Locate the cell with the specified text and output its (X, Y) center coordinate. 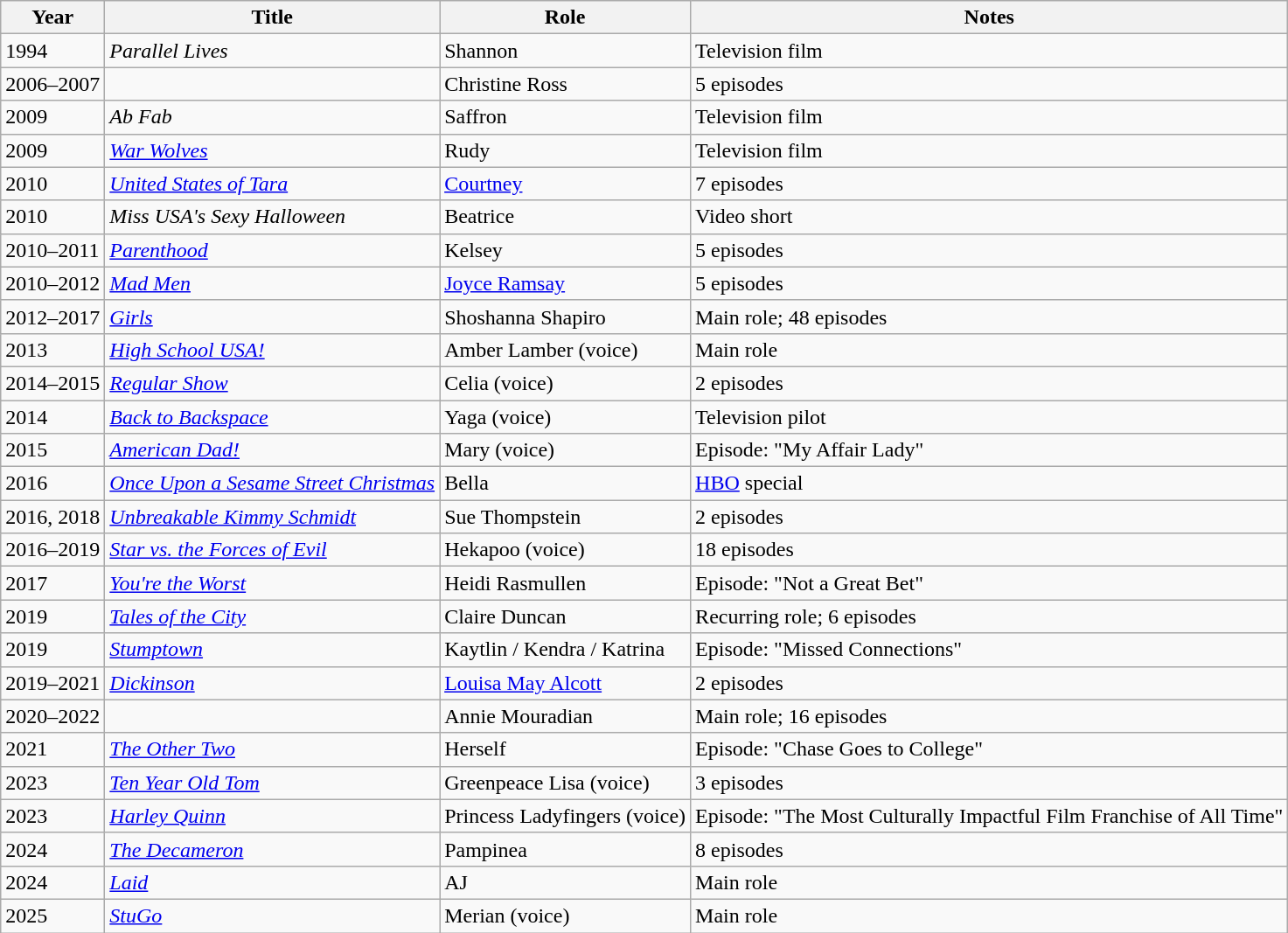
Episode: "My Affair Lady" (990, 450)
18 episodes (990, 550)
2014 (52, 417)
Beatrice (565, 217)
Sue Thompstein (565, 517)
8 episodes (990, 849)
Herself (565, 749)
Ten Year Old Tom (273, 783)
2014–2015 (52, 383)
Kelsey (565, 250)
3 episodes (990, 783)
United States of Tara (273, 184)
Main role; 48 episodes (990, 317)
Heidi Rasmullen (565, 583)
2025 (52, 916)
2015 (52, 450)
Regular Show (273, 383)
2006–2007 (52, 84)
2020–2022 (52, 716)
Back to Backspace (273, 417)
Joyce Ramsay (565, 283)
Harley Quinn (273, 816)
Amber Lamber (voice) (565, 350)
Courtney (565, 184)
Parenthood (273, 250)
Annie Mouradian (565, 716)
Yaga (voice) (565, 417)
2010–2012 (52, 283)
War Wolves (273, 150)
Girls (273, 317)
2010–2011 (52, 250)
You're the Worst (273, 583)
Ab Fab (273, 117)
2013 (52, 350)
2016, 2018 (52, 517)
2019–2021 (52, 683)
Princess Ladyfingers (voice) (565, 816)
Mad Men (273, 283)
Episode: "The Most Culturally Impactful Film Franchise of All Time" (990, 816)
Recurring role; 6 episodes (990, 616)
Christine Ross (565, 84)
Television pilot (990, 417)
StuGo (273, 916)
Rudy (565, 150)
7 episodes (990, 184)
Louisa May Alcott (565, 683)
Role (565, 17)
High School USA! (273, 350)
Video short (990, 217)
Episode: "Chase Goes to College" (990, 749)
2016 (52, 484)
Episode: "Not a Great Bet" (990, 583)
Shannon (565, 51)
2017 (52, 583)
2021 (52, 749)
Unbreakable Kimmy Schmidt (273, 517)
Bella (565, 484)
Miss USA's Sexy Halloween (273, 217)
Saffron (565, 117)
Parallel Lives (273, 51)
2012–2017 (52, 317)
Once Upon a Sesame Street Christmas (273, 484)
AJ (565, 882)
Mary (voice) (565, 450)
Star vs. the Forces of Evil (273, 550)
Hekapoo (voice) (565, 550)
Shoshanna Shapiro (565, 317)
Claire Duncan (565, 616)
Laid (273, 882)
American Dad! (273, 450)
Year (52, 17)
1994 (52, 51)
Main role; 16 episodes (990, 716)
Episode: "Missed Connections" (990, 650)
Celia (voice) (565, 383)
Greenpeace Lisa (voice) (565, 783)
Dickinson (273, 683)
Merian (voice) (565, 916)
Title (273, 17)
The Decameron (273, 849)
The Other Two (273, 749)
Tales of the City (273, 616)
Pampinea (565, 849)
Kaytlin / Kendra / Katrina (565, 650)
2016–2019 (52, 550)
Stumptown (273, 650)
Notes (990, 17)
HBO special (990, 484)
